Scan for the cell matching the given text and deliver its [x, y] coordinate at center. 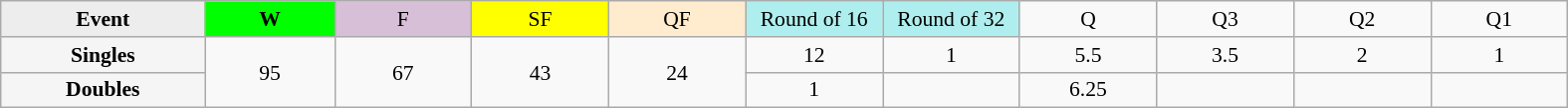
QF [677, 19]
Round of 16 [814, 19]
Q2 [1362, 19]
43 [541, 72]
6.25 [1088, 90]
12 [814, 55]
24 [677, 72]
Q3 [1226, 19]
Doubles [104, 90]
95 [270, 72]
2 [1362, 55]
F [403, 19]
SF [541, 19]
Event [104, 19]
67 [403, 72]
3.5 [1226, 55]
5.5 [1088, 55]
Round of 32 [951, 19]
Singles [104, 55]
W [270, 19]
Q [1088, 19]
Q1 [1499, 19]
